Return the [X, Y] coordinate for the center point of the cell that contains the specified text.  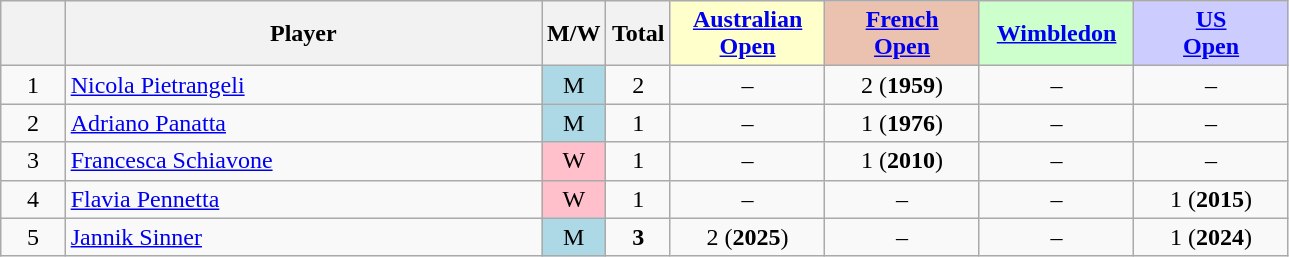
Adriano Panatta [303, 123]
5 [33, 237]
1 (1976) [902, 123]
1 (2010) [902, 161]
Player [303, 34]
Australian Open [747, 34]
US Open [1212, 34]
4 [33, 199]
1 (2015) [1212, 199]
Total [638, 34]
French Open [902, 34]
Jannik Sinner [303, 237]
2 (1959) [902, 85]
1 (2024) [1212, 237]
Flavia Pennetta [303, 199]
M/W [574, 34]
2 (2025) [747, 237]
Wimbledon [1056, 34]
Francesca Schiavone [303, 161]
Nicola Pietrangeli [303, 85]
